Return the [x, y] coordinate for the center point of the cell that contains the specified text.  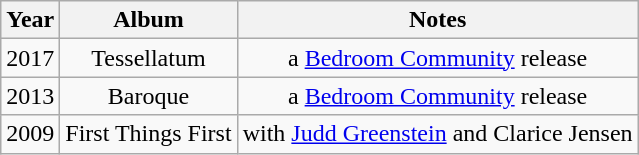
Notes [438, 20]
Baroque [148, 96]
Year [30, 20]
Tessellatum [148, 58]
2013 [30, 96]
2009 [30, 134]
with Judd Greenstein and Clarice Jensen [438, 134]
First Things First [148, 134]
2017 [30, 58]
Album [148, 20]
